Detect which cell encompasses the target text, then output its (x, y) center coordinate. 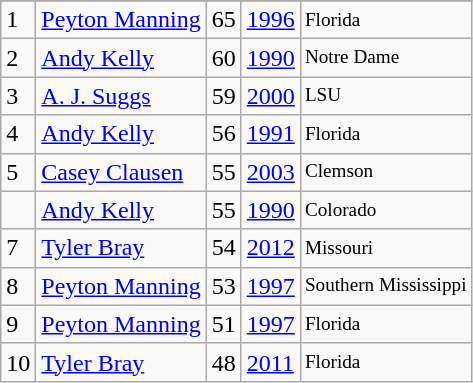
9 (18, 324)
10 (18, 362)
7 (18, 248)
A. J. Suggs (121, 96)
Missouri (386, 248)
3 (18, 96)
Casey Clausen (121, 172)
Colorado (386, 210)
54 (224, 248)
5 (18, 172)
1 (18, 20)
2000 (270, 96)
48 (224, 362)
60 (224, 58)
2011 (270, 362)
LSU (386, 96)
59 (224, 96)
1991 (270, 134)
65 (224, 20)
Southern Mississippi (386, 286)
2003 (270, 172)
8 (18, 286)
56 (224, 134)
1996 (270, 20)
51 (224, 324)
4 (18, 134)
2012 (270, 248)
2 (18, 58)
Clemson (386, 172)
Notre Dame (386, 58)
53 (224, 286)
